Provide the [x, y] coordinate of the cell's center where the given text is located.  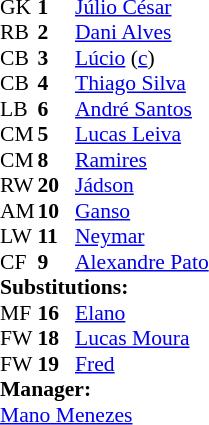
19 [57, 364]
11 [57, 237]
Neymar [142, 237]
Substitutions: [104, 287]
RW [19, 185]
CF [19, 262]
Lucas Leiva [142, 135]
Lúcio (c) [142, 58]
RB [19, 33]
2 [57, 33]
LW [19, 237]
9 [57, 262]
8 [57, 160]
Dani Alves [142, 33]
LB [19, 109]
3 [57, 58]
Lucas Moura [142, 339]
Fred [142, 364]
MF [19, 313]
16 [57, 313]
4 [57, 83]
10 [57, 211]
AM [19, 211]
18 [57, 339]
5 [57, 135]
Thiago Silva [142, 83]
André Santos [142, 109]
6 [57, 109]
Ramires [142, 160]
Elano [142, 313]
Alexandre Pato [142, 262]
Ganso [142, 211]
Jádson [142, 185]
Manager: [104, 389]
20 [57, 185]
